Output the (X, Y) coordinate of the center of the cell containing the given text.  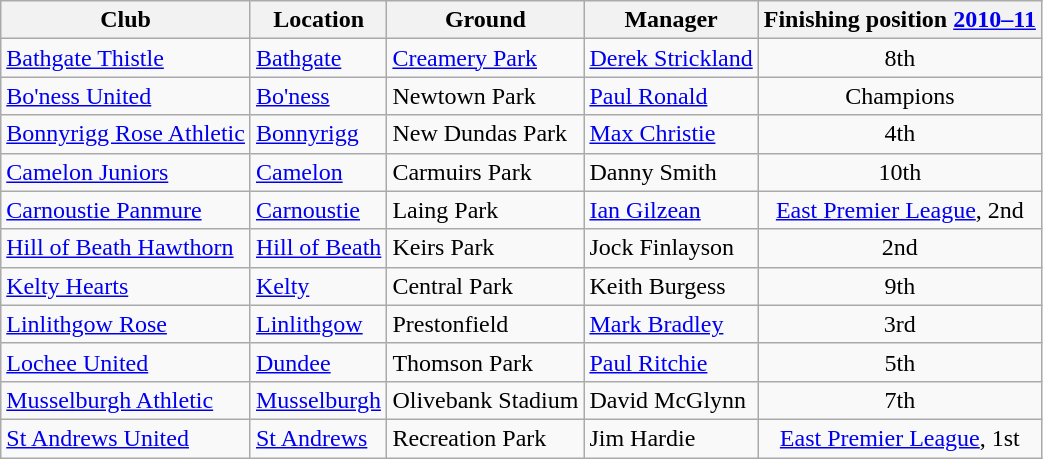
4th (900, 134)
Hill of Beath (318, 248)
5th (900, 362)
Olivebank Stadium (486, 400)
New Dundas Park (486, 134)
Linlithgow (318, 324)
Ian Gilzean (671, 210)
Manager (671, 20)
3rd (900, 324)
Paul Ronald (671, 96)
Central Park (486, 286)
2nd (900, 248)
Musselburgh (318, 400)
Location (318, 20)
Lochee United (126, 362)
Danny Smith (671, 172)
Bo'ness (318, 96)
St Andrews (318, 438)
Jim Hardie (671, 438)
Bonnyrigg (318, 134)
10th (900, 172)
Ground (486, 20)
Finishing position 2010–11 (900, 20)
Prestonfield (486, 324)
Keith Burgess (671, 286)
Dundee (318, 362)
Creamery Park (486, 58)
7th (900, 400)
David McGlynn (671, 400)
Carnoustie (318, 210)
St Andrews United (126, 438)
East Premier League, 2nd (900, 210)
Linlithgow Rose (126, 324)
Derek Strickland (671, 58)
Bathgate Thistle (126, 58)
8th (900, 58)
Thomson Park (486, 362)
Newtown Park (486, 96)
Jock Finlayson (671, 248)
Bonnyrigg Rose Athletic (126, 134)
Hill of Beath Hawthorn (126, 248)
Camelon (318, 172)
Keirs Park (486, 248)
Kelty Hearts (126, 286)
Mark Bradley (671, 324)
Laing Park (486, 210)
Max Christie (671, 134)
Club (126, 20)
Carmuirs Park (486, 172)
Carnoustie Panmure (126, 210)
9th (900, 286)
Paul Ritchie (671, 362)
Musselburgh Athletic (126, 400)
Bathgate (318, 58)
Recreation Park (486, 438)
Champions (900, 96)
East Premier League, 1st (900, 438)
Bo'ness United (126, 96)
Camelon Juniors (126, 172)
Kelty (318, 286)
